Locate the cell with the specified text and output its (x, y) center coordinate. 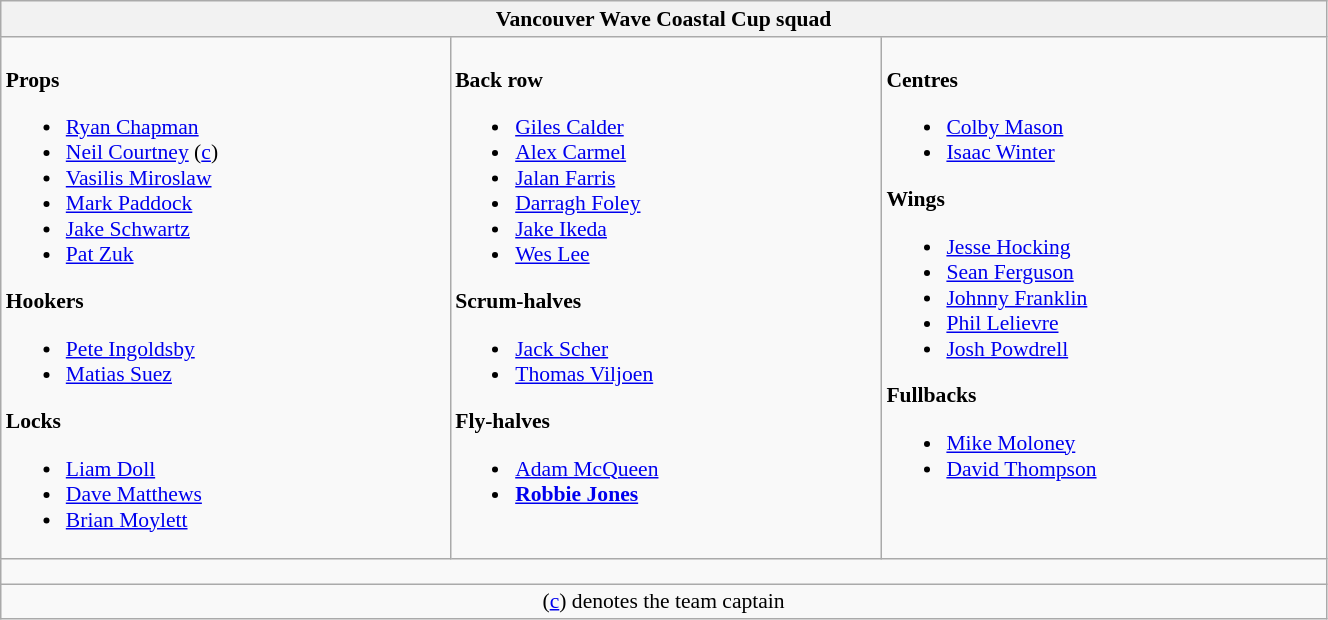
Vancouver Wave Coastal Cup squad (664, 19)
(c) denotes the team captain (664, 602)
Centres Colby Mason Isaac WinterWings Jesse Hocking Sean Ferguson Johnny Franklin Phil Lelievre Josh PowdrellFullbacks Mike Moloney David Thompson (1104, 298)
